Return (x, y) of the center of cell containing provided text 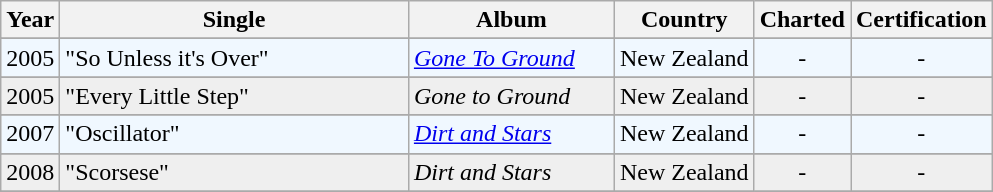
Year (30, 20)
"Every Little Step" (234, 96)
Certification (921, 20)
Gone To Ground (511, 58)
Country (684, 20)
Charted (802, 20)
2007 (30, 134)
"So Unless it's Over" (234, 58)
Album (511, 20)
Single (234, 20)
"Scorsese" (234, 172)
Gone to Ground (511, 96)
2008 (30, 172)
"Oscillator" (234, 134)
